Provide the [X, Y] coordinate of the cell's center where the given text is located.  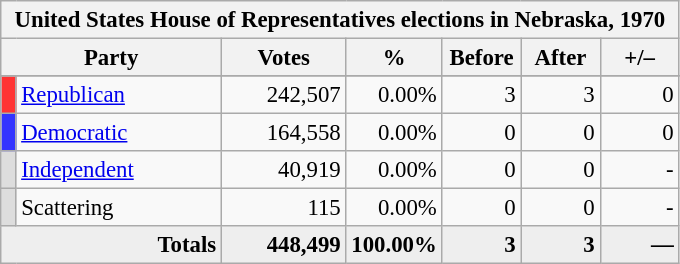
164,558 [284, 133]
115 [284, 208]
— [640, 245]
Independent [119, 170]
Before [482, 58]
United States House of Representatives elections in Nebraska, 1970 [340, 20]
242,507 [284, 95]
After [560, 58]
448,499 [284, 245]
100.00% [394, 245]
% [394, 58]
40,919 [284, 170]
Scattering [119, 208]
Republican [119, 95]
+/– [640, 58]
Totals [112, 245]
Party [112, 58]
Democratic [119, 133]
Votes [284, 58]
